Return (x, y) of the center of cell containing provided text 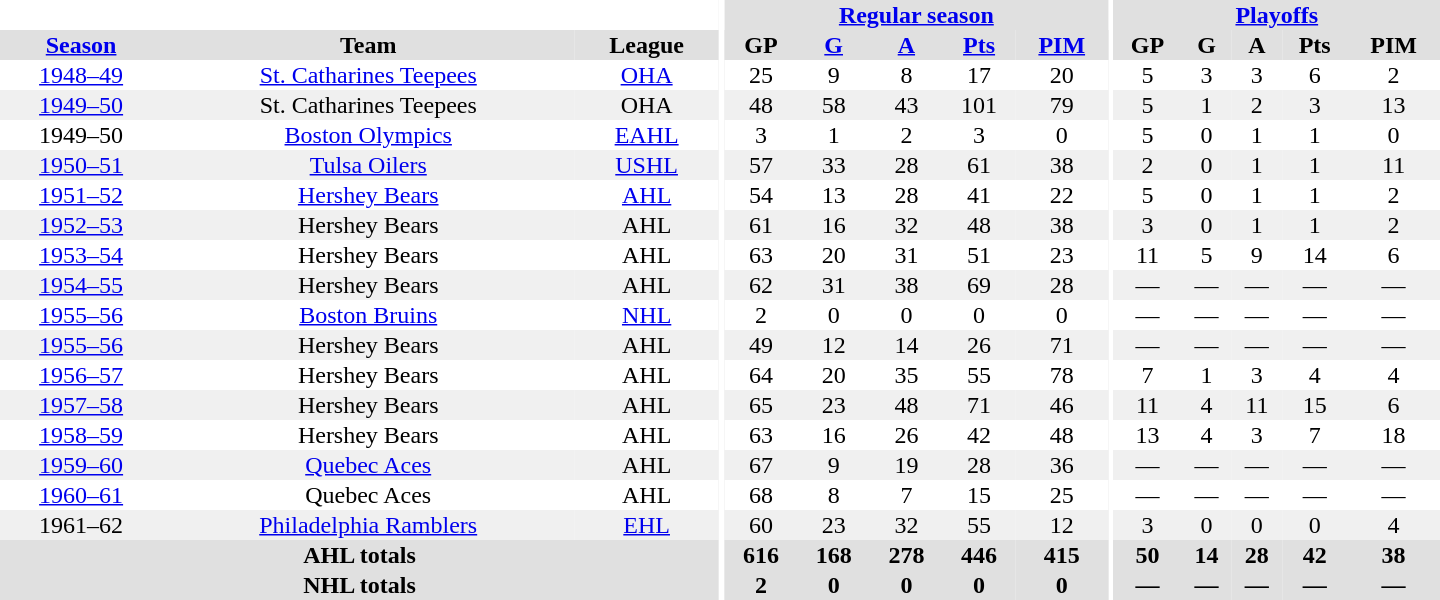
1958–59 (81, 435)
49 (762, 345)
69 (980, 285)
46 (1062, 405)
35 (906, 375)
58 (834, 105)
19 (906, 465)
Tulsa Oilers (368, 165)
415 (1062, 555)
1961–62 (81, 525)
68 (762, 495)
1959–60 (81, 465)
278 (906, 555)
168 (834, 555)
EAHL (646, 135)
1956–57 (81, 375)
Team (368, 45)
78 (1062, 375)
43 (906, 105)
1950–51 (81, 165)
616 (762, 555)
446 (980, 555)
62 (762, 285)
1953–54 (81, 255)
36 (1062, 465)
1948–49 (81, 75)
79 (1062, 105)
League (646, 45)
1960–61 (81, 495)
60 (762, 525)
EHL (646, 525)
22 (1062, 195)
NHL (646, 315)
101 (980, 105)
33 (834, 165)
Boston Olympics (368, 135)
1957–58 (81, 405)
67 (762, 465)
NHL totals (360, 585)
17 (980, 75)
64 (762, 375)
1951–52 (81, 195)
AHL totals (360, 555)
Boston Bruins (368, 315)
1954–55 (81, 285)
65 (762, 405)
USHL (646, 165)
18 (1394, 435)
54 (762, 195)
1952–53 (81, 225)
Season (81, 45)
50 (1148, 555)
57 (762, 165)
Regular season (916, 15)
Playoffs (1277, 15)
Philadelphia Ramblers (368, 525)
51 (980, 255)
41 (980, 195)
